From the cell containing the given text, extract its center point as (X, Y) coordinate. 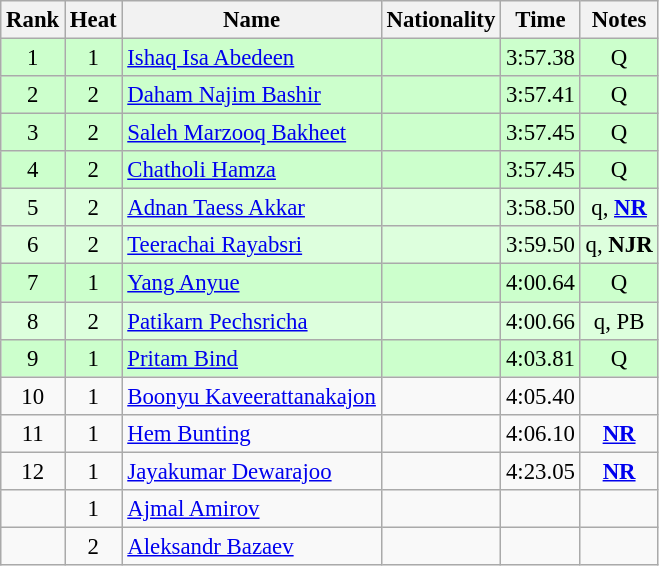
10 (33, 396)
q, NJR (619, 245)
12 (33, 471)
Teerachai Rayabsri (252, 245)
4:05.40 (541, 396)
4:00.64 (541, 283)
Hem Bunting (252, 433)
Adnan Taess Akkar (252, 208)
Ishaq Isa Abedeen (252, 58)
Pritam Bind (252, 358)
Name (252, 20)
3:59.50 (541, 245)
Patikarn Pechsricha (252, 321)
11 (33, 433)
Time (541, 20)
Notes (619, 20)
7 (33, 283)
3:57.38 (541, 58)
5 (33, 208)
Boonyu Kaveerattanakajon (252, 396)
q, NR (619, 208)
Nationality (440, 20)
Chatholi Hamza (252, 170)
Rank (33, 20)
4:00.66 (541, 321)
Ajmal Amirov (252, 509)
8 (33, 321)
4 (33, 170)
Daham Najim Bashir (252, 95)
4:06.10 (541, 433)
6 (33, 245)
Saleh Marzooq Bakheet (252, 133)
Jayakumar Dewarajoo (252, 471)
3:57.41 (541, 95)
Yang Anyue (252, 283)
Heat (94, 20)
Aleksandr Bazaev (252, 546)
4:23.05 (541, 471)
3:58.50 (541, 208)
9 (33, 358)
q, PB (619, 321)
3 (33, 133)
4:03.81 (541, 358)
